Output the (x, y) coordinate of the center of the cell containing the given text.  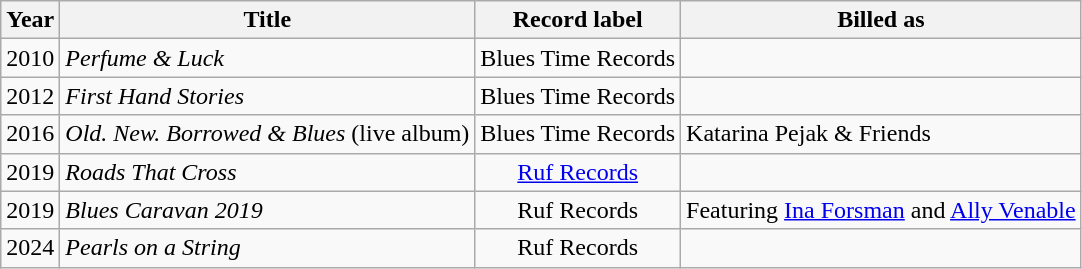
Roads That Cross (268, 172)
Pearls on a String (268, 248)
Katarina Pejak & Friends (882, 134)
2010 (30, 58)
First Hand Stories (268, 96)
2024 (30, 248)
Title (268, 20)
Record label (578, 20)
Blues Caravan 2019 (268, 210)
Featuring Ina Forsman and Ally Venable (882, 210)
Year (30, 20)
Billed as (882, 20)
2012 (30, 96)
Old. New. Borrowed & Blues (live album) (268, 134)
Perfume & Luck (268, 58)
2016 (30, 134)
